Determine the [x, y] coordinate at the center of the cell enclosing the given text.  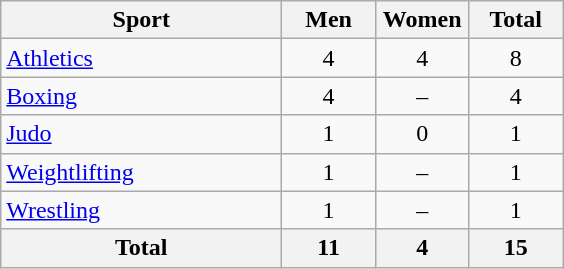
Boxing [142, 96]
15 [516, 248]
Women [422, 20]
Athletics [142, 58]
Men [329, 20]
Wrestling [142, 210]
Weightlifting [142, 172]
Sport [142, 20]
Judo [142, 134]
0 [422, 134]
11 [329, 248]
8 [516, 58]
